From the cell containing the given text, extract its center point as [x, y] coordinate. 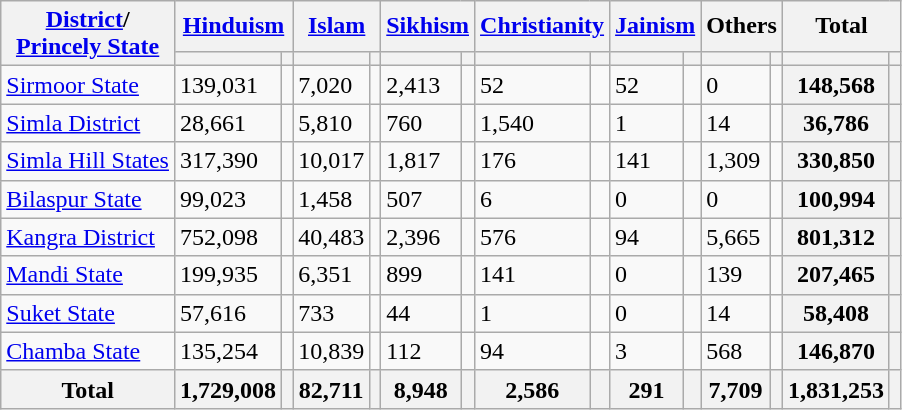
44 [421, 313]
Jainism [656, 26]
2,586 [532, 389]
8,948 [421, 389]
112 [421, 351]
Sikhism [428, 26]
Suket State [88, 313]
1,831,253 [836, 389]
10,017 [332, 161]
28,661 [228, 123]
733 [332, 313]
100,994 [836, 199]
57,616 [228, 313]
148,568 [836, 85]
Simla Hill States [88, 161]
899 [421, 275]
199,935 [228, 275]
Mandi State [88, 275]
Simla District [88, 123]
Kangra District [88, 237]
6 [532, 199]
7,020 [332, 85]
Hinduism [233, 26]
139,031 [228, 85]
176 [532, 161]
135,254 [228, 351]
5,665 [736, 237]
Chamba State [88, 351]
Bilaspur State [88, 199]
Christianity [542, 26]
82,711 [332, 389]
2,413 [421, 85]
6,351 [332, 275]
10,839 [332, 351]
576 [532, 237]
3 [647, 351]
99,023 [228, 199]
36,786 [836, 123]
1,540 [532, 123]
5,810 [332, 123]
146,870 [836, 351]
752,098 [228, 237]
317,390 [228, 161]
507 [421, 199]
1,817 [421, 161]
58,408 [836, 313]
207,465 [836, 275]
Others [742, 26]
291 [647, 389]
2,396 [421, 237]
7,709 [736, 389]
Islam [337, 26]
330,850 [836, 161]
139 [736, 275]
801,312 [836, 237]
Sirmoor State [88, 85]
District/Princely State [88, 34]
1,309 [736, 161]
1,729,008 [228, 389]
760 [421, 123]
1,458 [332, 199]
568 [736, 351]
40,483 [332, 237]
